Pinpoint the cell where the given text exists, returning its (x, y) midpoint coordinate. 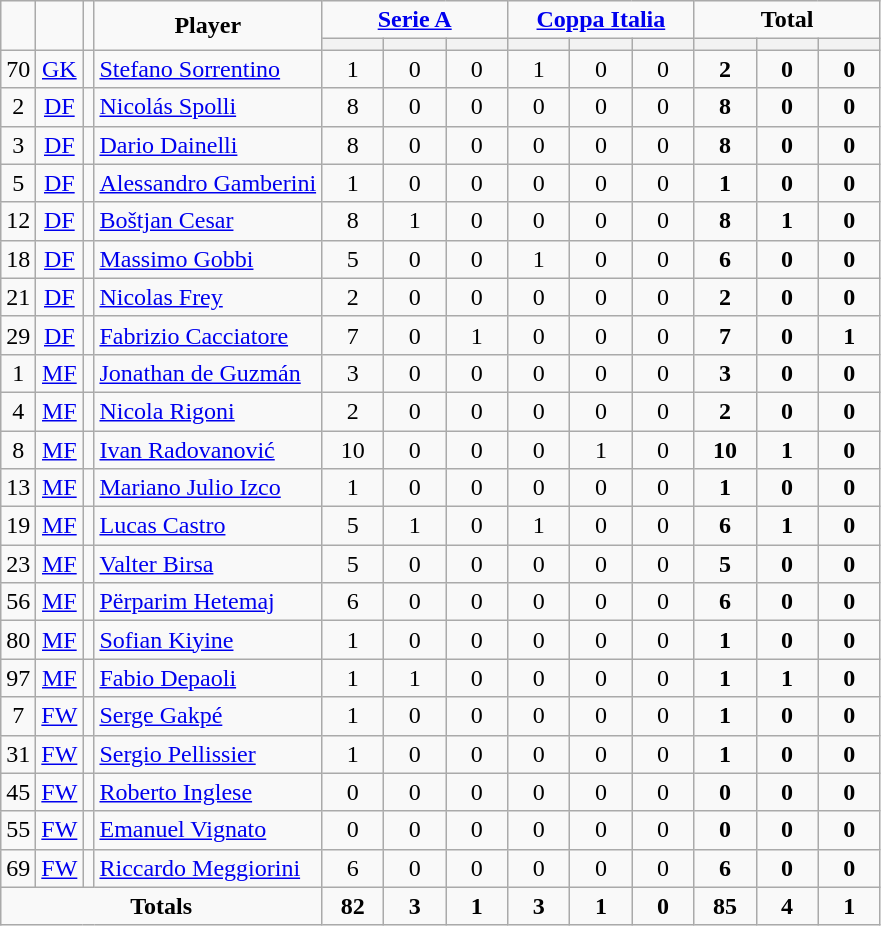
Fabrizio Cacciatore (208, 335)
80 (18, 640)
Përparim Hetemaj (208, 602)
69 (18, 868)
Boštjan Cesar (208, 221)
Roberto Inglese (208, 792)
21 (18, 297)
Riccardo Meggiorini (208, 868)
56 (18, 602)
55 (18, 830)
Fabio Depaoli (208, 678)
Coppa Italia (601, 20)
Jonathan de Guzmán (208, 373)
Valter Birsa (208, 564)
82 (353, 906)
Ivan Radovanović (208, 449)
GK (60, 69)
Total (787, 20)
13 (18, 488)
Lucas Castro (208, 526)
Nicola Rigoni (208, 411)
Sofian Kiyine (208, 640)
Nicolas Frey (208, 297)
Emanuel Vignato (208, 830)
Mariano Julio Izco (208, 488)
Massimo Gobbi (208, 259)
29 (18, 335)
19 (18, 526)
Serie A (415, 20)
70 (18, 69)
Sergio Pellissier (208, 754)
Player (208, 26)
Dario Dainelli (208, 145)
Stefano Sorrentino (208, 69)
18 (18, 259)
Alessandro Gamberini (208, 183)
12 (18, 221)
31 (18, 754)
Nicolás Spolli (208, 107)
85 (725, 906)
Serge Gakpé (208, 716)
23 (18, 564)
45 (18, 792)
97 (18, 678)
Totals (162, 906)
